Scan for the cell matching the given text and deliver its (X, Y) coordinate at center. 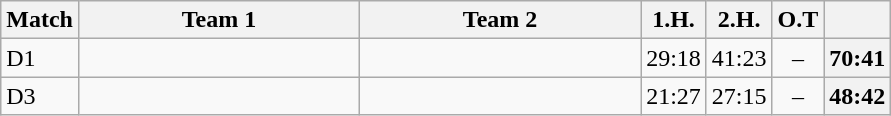
41:23 (739, 58)
Team 1 (218, 20)
70:41 (858, 58)
2.H. (739, 20)
Match (40, 20)
O.T (798, 20)
1.H. (674, 20)
27:15 (739, 96)
21:27 (674, 96)
48:42 (858, 96)
D1 (40, 58)
29:18 (674, 58)
Team 2 (500, 20)
D3 (40, 96)
